Detect which cell encompasses the target text, then output its (x, y) center coordinate. 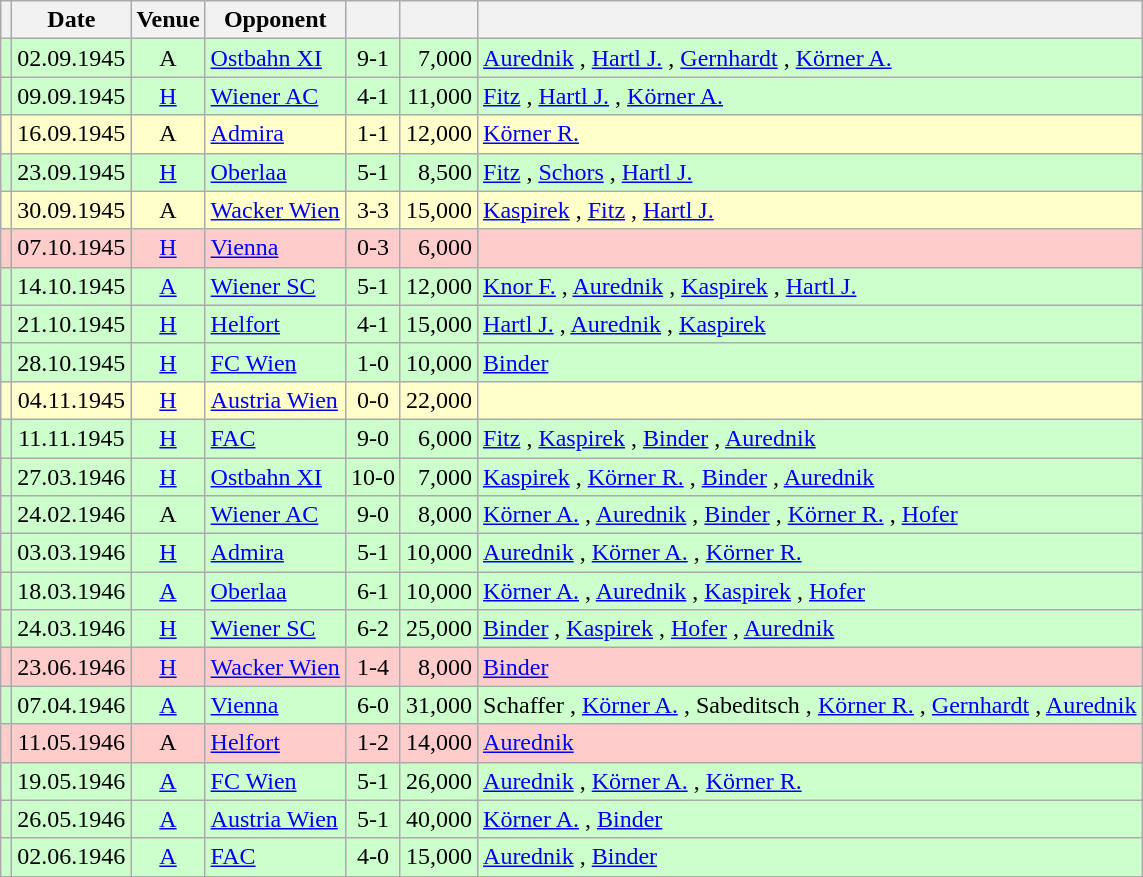
14.10.1945 (72, 286)
Schaffer , Körner A. , Sabeditsch , Körner R. , Gernhardt , Aurednik (810, 705)
02.09.1945 (72, 58)
Körner R. (810, 134)
Venue (168, 20)
07.04.1946 (72, 705)
3-3 (372, 210)
6-2 (372, 629)
24.03.1946 (72, 629)
23.09.1945 (72, 172)
Fitz , Kaspirek , Binder , Aurednik (810, 438)
6-0 (372, 705)
11.05.1946 (72, 743)
0-3 (372, 248)
02.06.1946 (72, 857)
Fitz , Hartl J. , Körner A. (810, 96)
18.03.1946 (72, 591)
0-0 (372, 400)
22,000 (438, 400)
14,000 (438, 743)
Opponent (275, 20)
Kaspirek , Fitz , Hartl J. (810, 210)
23.06.1946 (72, 667)
1-0 (372, 362)
Körner A. , Aurednik , Kaspirek , Hofer (810, 591)
07.10.1945 (72, 248)
28.10.1945 (72, 362)
Aurednik (810, 743)
40,000 (438, 819)
03.03.1946 (72, 553)
16.09.1945 (72, 134)
11.11.1945 (72, 438)
Aurednik , Binder (810, 857)
10-0 (372, 477)
6-1 (372, 591)
21.10.1945 (72, 324)
27.03.1946 (72, 477)
Körner A. , Binder (810, 819)
9-1 (372, 58)
Date (72, 20)
4-0 (372, 857)
Aurednik , Hartl J. , Gernhardt , Körner A. (810, 58)
11,000 (438, 96)
Fitz , Schors , Hartl J. (810, 172)
30.09.1945 (72, 210)
Knor F. , Aurednik , Kaspirek , Hartl J. (810, 286)
24.02.1946 (72, 515)
Hartl J. , Aurednik , Kaspirek (810, 324)
04.11.1945 (72, 400)
19.05.1946 (72, 781)
Körner A. , Aurednik , Binder , Körner R. , Hofer (810, 515)
1-2 (372, 743)
1-4 (372, 667)
26.05.1946 (72, 819)
26,000 (438, 781)
25,000 (438, 629)
09.09.1945 (72, 96)
31,000 (438, 705)
1-1 (372, 134)
8,500 (438, 172)
Binder , Kaspirek , Hofer , Aurednik (810, 629)
Kaspirek , Körner R. , Binder , Aurednik (810, 477)
